Provide the (x, y) coordinate of the cell's center where the given text is located.  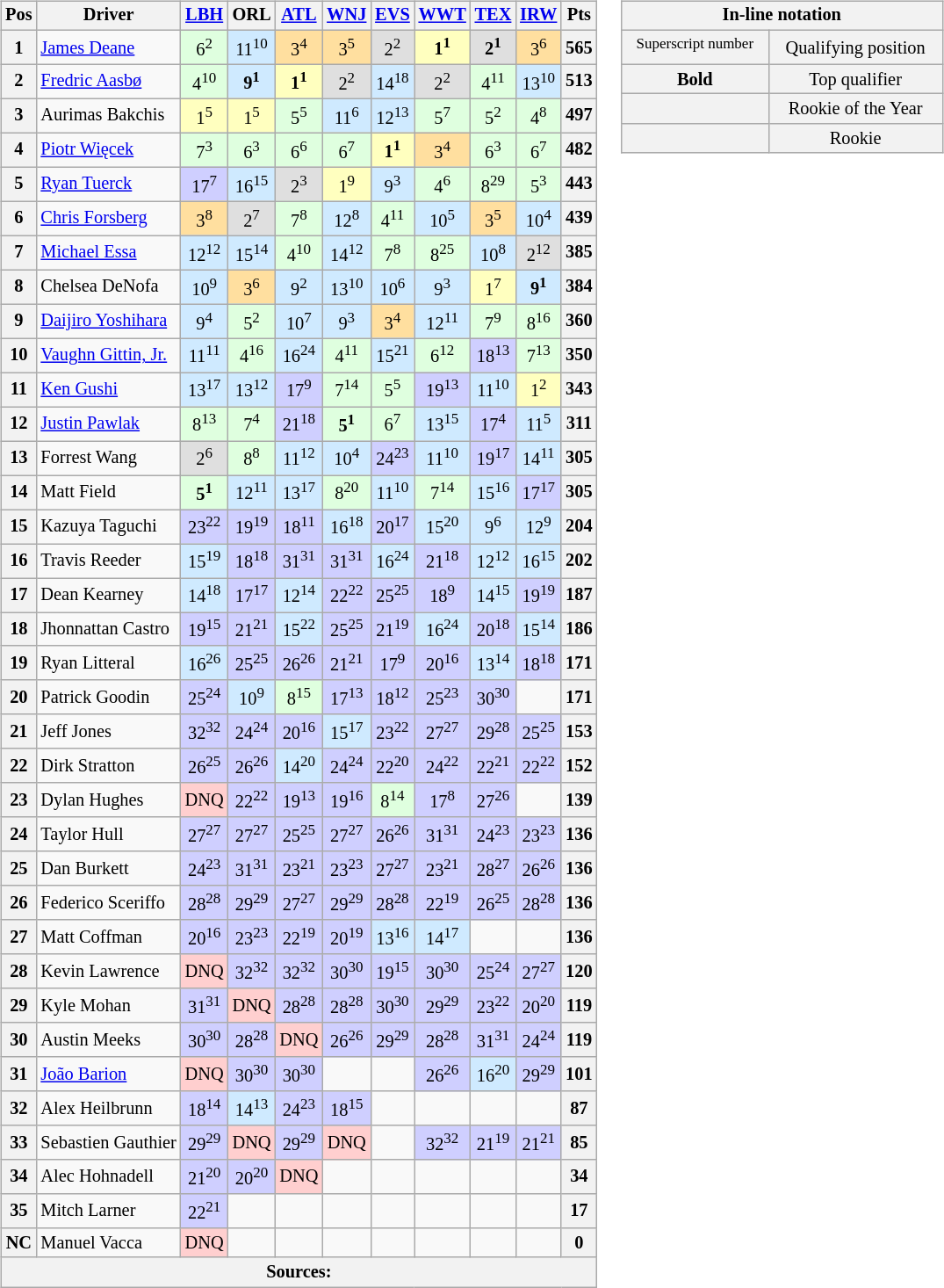
38 (205, 218)
565 (579, 47)
João Barion (108, 1074)
350 (579, 355)
Dan Burkett (108, 868)
29 (18, 1005)
2422 (443, 766)
1811 (299, 527)
1520 (443, 527)
33 (18, 1142)
204 (579, 527)
96 (494, 527)
Federico Sceriffo (108, 903)
Kazuya Taguchi (108, 527)
Fredric Aasbø (108, 81)
439 (579, 218)
Dylan Hughes (108, 800)
1813 (494, 355)
Sources: (299, 1272)
1312 (252, 390)
612 (443, 355)
1620 (494, 1074)
713 (538, 355)
Michael Essa (108, 253)
16 (18, 561)
120 (579, 972)
46 (443, 185)
Bold (695, 79)
101 (579, 1074)
Alec Hohnadell (108, 1177)
ATL (299, 16)
14 (18, 492)
1413 (252, 1109)
2827 (494, 868)
2523 (443, 698)
NC (18, 1243)
Qualifying position (855, 47)
79 (494, 322)
186 (579, 629)
Pos (18, 16)
Manuel Vacca (108, 1243)
31 (18, 1074)
18 (18, 629)
443 (579, 185)
187 (579, 596)
92 (299, 286)
Jeff Jones (108, 731)
Top qualifier (855, 79)
Sebastien Gauthier (108, 1142)
87 (579, 1109)
Dirk Stratton (108, 766)
1917 (494, 459)
6 (18, 218)
482 (579, 149)
1 (18, 47)
4 (18, 149)
2018 (494, 629)
416 (252, 355)
1315 (443, 423)
360 (579, 322)
1412 (346, 253)
Chelsea DeNofa (108, 286)
0 (579, 1243)
2726 (494, 800)
2120 (205, 1177)
385 (579, 253)
1618 (346, 527)
20 (18, 698)
202 (579, 561)
129 (538, 527)
2 (18, 81)
3 (18, 116)
1316 (392, 937)
Piotr Więcek (108, 149)
189 (443, 596)
Aurimas Bakchis (108, 116)
Chris Forsberg (108, 218)
66 (299, 149)
25 (18, 868)
Jhonnattan Castro (108, 629)
13 (18, 459)
28 (18, 972)
174 (494, 423)
815 (299, 698)
TEX (494, 16)
108 (494, 253)
2220 (392, 766)
1517 (346, 731)
820 (346, 492)
8 (18, 286)
Rookie (855, 139)
88 (252, 459)
Driver (108, 16)
2017 (392, 527)
Patrick Goodin (108, 698)
WWT (443, 16)
Travis Reeder (108, 561)
139 (579, 800)
1814 (205, 1109)
1111 (205, 355)
115 (538, 423)
Kevin Lawrence (108, 972)
94 (205, 322)
57 (443, 116)
2928 (494, 731)
Matt Coffman (108, 937)
1214 (299, 596)
32 (18, 1109)
1519 (205, 561)
Matt Field (108, 492)
EVS (392, 16)
825 (443, 253)
116 (346, 116)
1812 (392, 698)
74 (252, 423)
Ryan Litteral (108, 662)
5 (18, 185)
Kyle Mohan (108, 1005)
1626 (205, 662)
1213 (392, 116)
1411 (538, 459)
212 (538, 253)
30 (18, 1040)
107 (299, 322)
In-line notation (782, 16)
Dean Kearney (108, 596)
1522 (299, 629)
WNJ (346, 16)
1415 (494, 596)
1713 (346, 698)
1516 (494, 492)
Vaughn Gittin, Jr. (108, 355)
7 (18, 253)
1916 (346, 800)
106 (392, 286)
153 (579, 731)
814 (392, 800)
IRW (538, 16)
343 (579, 390)
53 (538, 185)
1417 (443, 937)
Austin Meeks (108, 1040)
Forrest Wang (108, 459)
85 (579, 1142)
24 (18, 835)
62 (205, 47)
813 (205, 423)
Ken Gushi (108, 390)
10 (18, 355)
48 (538, 116)
1521 (392, 355)
311 (579, 423)
178 (443, 800)
105 (443, 218)
Alex Heilbrunn (108, 1109)
73 (205, 149)
1112 (299, 459)
152 (579, 766)
497 (579, 116)
177 (205, 185)
816 (538, 322)
1314 (494, 662)
9 (18, 322)
Rookie of the Year (855, 109)
2019 (346, 937)
LBH (205, 16)
Taylor Hull (108, 835)
384 (579, 286)
1420 (299, 766)
128 (346, 218)
Daijiro Yoshihara (108, 322)
Justin Pawlak (108, 423)
ORL (252, 16)
513 (579, 81)
Mitch Larner (108, 1211)
1815 (346, 1109)
Ryan Tuerck (108, 185)
James Deane (108, 47)
Superscript number (695, 47)
Pts (579, 16)
829 (494, 185)
